For the text-containing cell, return its midpoint in (X, Y) coordinate format. 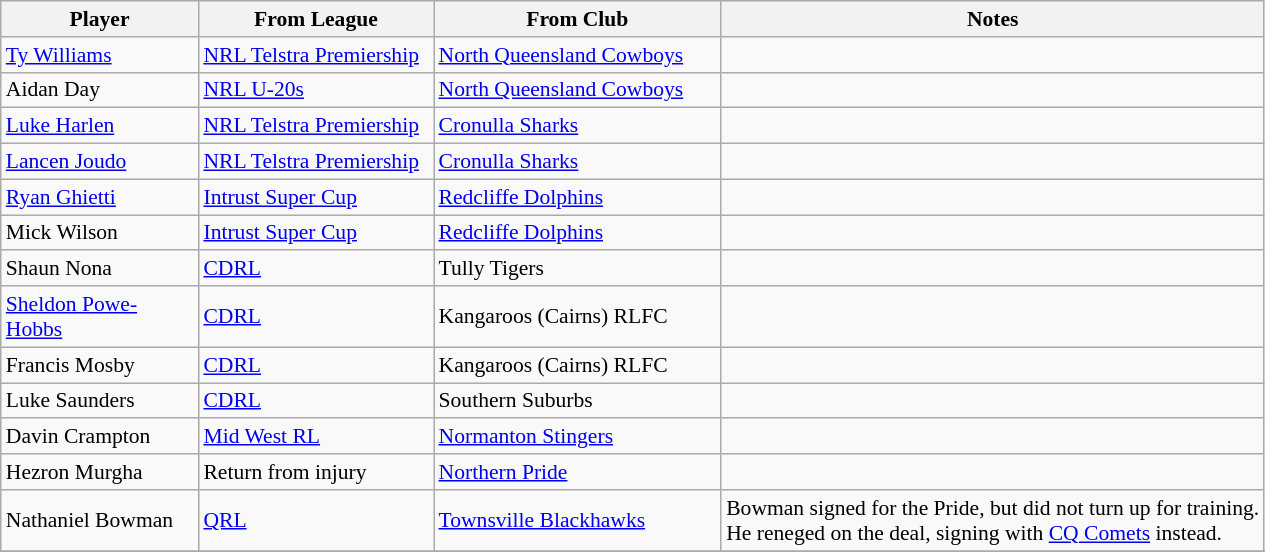
Luke Saunders (100, 401)
Normanton Stingers (578, 437)
From Club (578, 19)
Nathaniel Bowman (100, 520)
Player (100, 19)
Tully Tigers (578, 269)
Shaun Nona (100, 269)
Francis Mosby (100, 365)
Bowman signed for the Pride, but did not turn up for training.He reneged on the deal, signing with CQ Comets instead. (992, 520)
Northern Pride (578, 472)
Davin Crampton (100, 437)
Return from injury (316, 472)
Sheldon Powe-Hobbs (100, 316)
Ryan Ghietti (100, 197)
NRL U-20s (316, 90)
Hezron Murgha (100, 472)
From League (316, 19)
Aidan Day (100, 90)
Ty Williams (100, 55)
Townsville Blackhawks (578, 520)
QRL (316, 520)
Lancen Joudo (100, 162)
Mid West RL (316, 437)
Notes (992, 19)
Luke Harlen (100, 126)
Mick Wilson (100, 233)
Southern Suburbs (578, 401)
